Capture the cell that displays the provided text and extract its (X, Y) central coordinate. 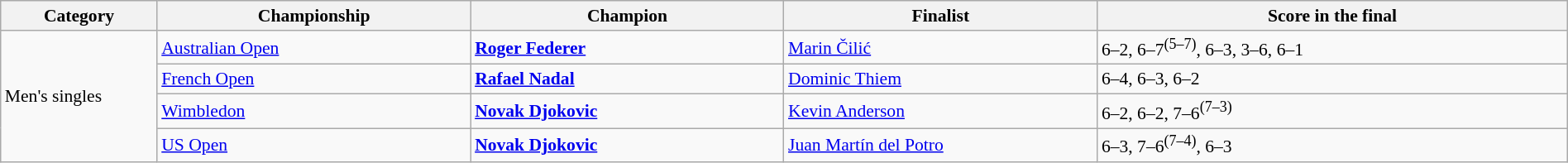
Juan Martín del Potro (941, 146)
Champion (627, 16)
Wimbledon (314, 111)
Men's singles (79, 97)
Marin Čilić (941, 48)
Kevin Anderson (941, 111)
6–2, 6–2, 7–6(7–3) (1332, 111)
US Open (314, 146)
Category (79, 16)
Score in the final (1332, 16)
6–3, 7–6(7–4), 6–3 (1332, 146)
French Open (314, 79)
Rafael Nadal (627, 79)
6–2, 6–7(5–7), 6–3, 3–6, 6–1 (1332, 48)
6–4, 6–3, 6–2 (1332, 79)
Championship (314, 16)
Dominic Thiem (941, 79)
Roger Federer (627, 48)
Australian Open (314, 48)
Finalist (941, 16)
